Capture the cell that displays the provided text and extract its [X, Y] central coordinate. 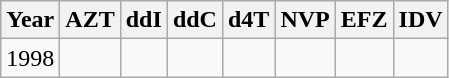
ddI [144, 20]
1998 [30, 58]
ddC [194, 20]
EFZ [364, 20]
NVP [305, 20]
IDV [420, 20]
Year [30, 20]
d4T [248, 20]
AZT [90, 20]
